From the cell containing the given text, extract its center point as [X, Y] coordinate. 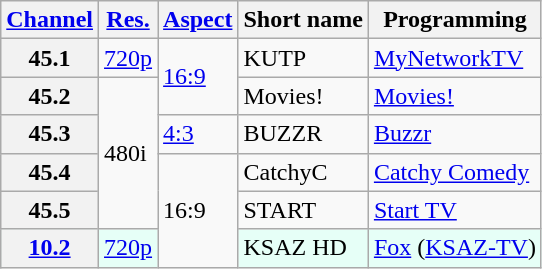
45.5 [50, 210]
45.1 [50, 58]
4:3 [198, 134]
CatchyC [303, 172]
Channel [50, 20]
Buzzr [454, 134]
Catchy Comedy [454, 172]
KSAZ HD [303, 248]
KUTP [303, 58]
10.2 [50, 248]
480i [128, 153]
45.2 [50, 96]
45.3 [50, 134]
Aspect [198, 20]
45.4 [50, 172]
Short name [303, 20]
MyNetworkTV [454, 58]
Start TV [454, 210]
Fox (KSAZ-TV) [454, 248]
BUZZR [303, 134]
Programming [454, 20]
Res. [128, 20]
START [303, 210]
